Provide the (X, Y) coordinate of the cell's center where the given text is located.  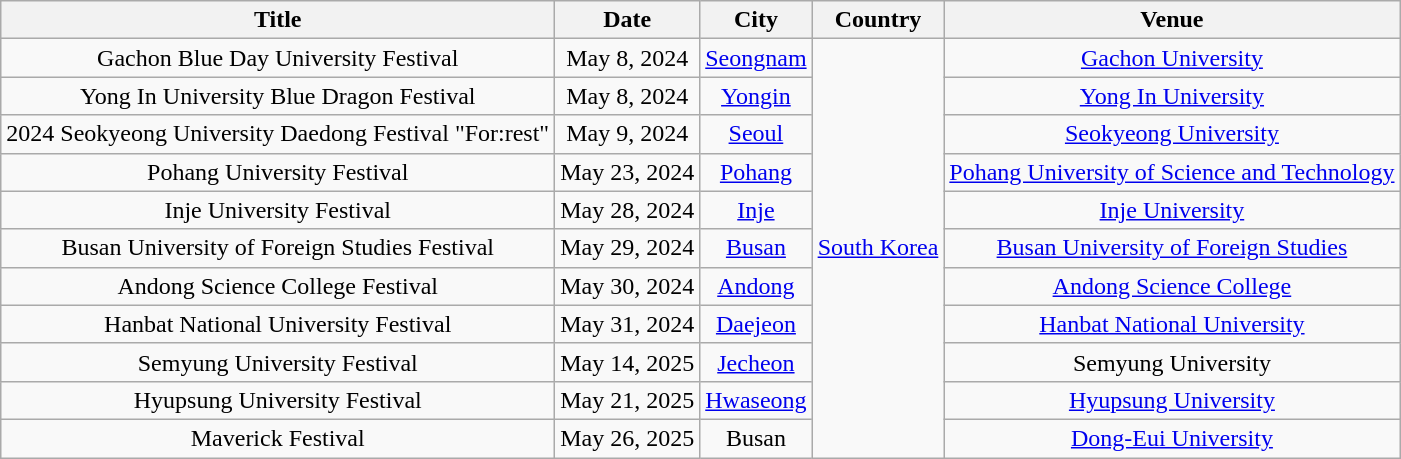
Busan University of Foreign Studies (1172, 248)
Yongin (756, 96)
Date (628, 20)
Gachon Blue Day University Festival (278, 58)
Busan University of Foreign Studies Festival (278, 248)
Pohang (756, 172)
Hyupsung University (1172, 400)
May 31, 2024 (628, 324)
Hanbat National University (1172, 324)
2024 Seokyeong University Daedong Festival "For:rest" (278, 134)
May 28, 2024 (628, 210)
Andong Science College (1172, 286)
Pohang University of Science and Technology (1172, 172)
Inje University Festival (278, 210)
May 14, 2025 (628, 362)
Venue (1172, 20)
May 23, 2024 (628, 172)
Dong-Eui University (1172, 438)
South Korea (878, 248)
Andong Science College Festival (278, 286)
May 21, 2025 (628, 400)
Hyupsung University Festival (278, 400)
Maverick Festival (278, 438)
Seongnam (756, 58)
Andong (756, 286)
Country (878, 20)
Yong In University Blue Dragon Festival (278, 96)
May 30, 2024 (628, 286)
Semyung University (1172, 362)
May 26, 2025 (628, 438)
Hanbat National University Festival (278, 324)
Seokyeong University (1172, 134)
May 9, 2024 (628, 134)
Jecheon (756, 362)
Yong In University (1172, 96)
Inje University (1172, 210)
Daejeon (756, 324)
City (756, 20)
Title (278, 20)
Semyung University Festival (278, 362)
Seoul (756, 134)
Inje (756, 210)
Hwaseong (756, 400)
Gachon University (1172, 58)
May 29, 2024 (628, 248)
Pohang University Festival (278, 172)
